Scan for the cell matching the given text and deliver its (X, Y) coordinate at center. 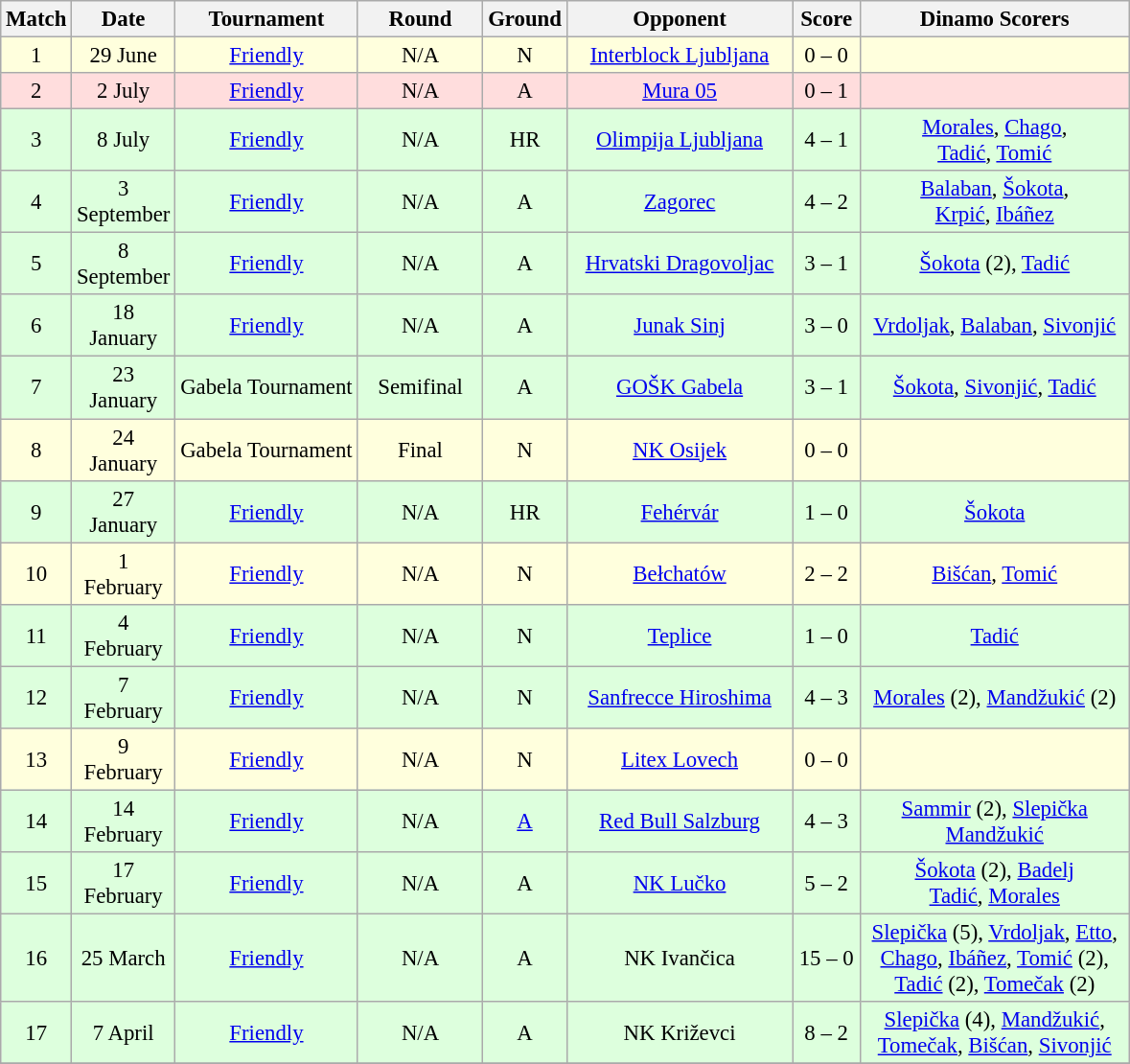
Morales (2), Mandžukić (2) (995, 698)
25 March (124, 958)
NK Ivančica (680, 958)
Slepička (4), Mandžukić, Tomečak, Bišćan, Sivonjić (995, 1033)
7 (36, 387)
2 – 2 (826, 573)
Bišćan, Tomić (995, 573)
Mura 05 (680, 91)
Ground (525, 19)
12 (36, 698)
24 January (124, 451)
Date (124, 19)
Interblock Ljubljana (680, 56)
Round (420, 19)
Tadić (995, 635)
5 (36, 265)
0 – 1 (826, 91)
18 January (124, 326)
3 September (124, 201)
Šokota, Sivonjić, Tadić (995, 387)
15 (36, 884)
Sanfrecce Hiroshima (680, 698)
14 (36, 821)
17 (36, 1033)
7 February (124, 698)
Slepička (5), Vrdoljak, Etto,Chago, Ibáñez, Tomić (2),Tadić (2), Tomečak (2) (995, 958)
Balaban, Šokota, Krpić, Ibáñez (995, 201)
Bełchatów (680, 573)
7 April (124, 1033)
GOŠK Gabela (680, 387)
NK Lučko (680, 884)
2 (36, 91)
15 – 0 (826, 958)
NK Križevci (680, 1033)
1 (36, 56)
Tournament (266, 19)
Zagorec (680, 201)
Final (420, 451)
Šokota (2), Tadić (995, 265)
29 June (124, 56)
9 February (124, 759)
27 January (124, 512)
Olimpija Ljubljana (680, 140)
Šokota (995, 512)
2 July (124, 91)
4 – 1 (826, 140)
Red Bull Salzburg (680, 821)
4 (36, 201)
3 – 0 (826, 326)
Opponent (680, 19)
Semifinal (420, 387)
8 July (124, 140)
Morales, Chago, Tadić, Tomić (995, 140)
Litex Lovech (680, 759)
4 February (124, 635)
16 (36, 958)
23 January (124, 387)
3 (36, 140)
Score (826, 19)
10 (36, 573)
Match (36, 19)
Vrdoljak, Balaban, Sivonjić (995, 326)
NK Osijek (680, 451)
8 – 2 (826, 1033)
14 February (124, 821)
Sammir (2), Slepička Mandžukić (995, 821)
13 (36, 759)
8 (36, 451)
9 (36, 512)
17 February (124, 884)
Hrvatski Dragovoljac (680, 265)
Fehérvár (680, 512)
Šokota (2), Badelj Tadić, Morales (995, 884)
11 (36, 635)
5 – 2 (826, 884)
Junak Sinj (680, 326)
8 September (124, 265)
6 (36, 326)
1 February (124, 573)
Dinamo Scorers (995, 19)
4 – 2 (826, 201)
Teplice (680, 635)
